For the text-containing cell, return its midpoint in (x, y) coordinate format. 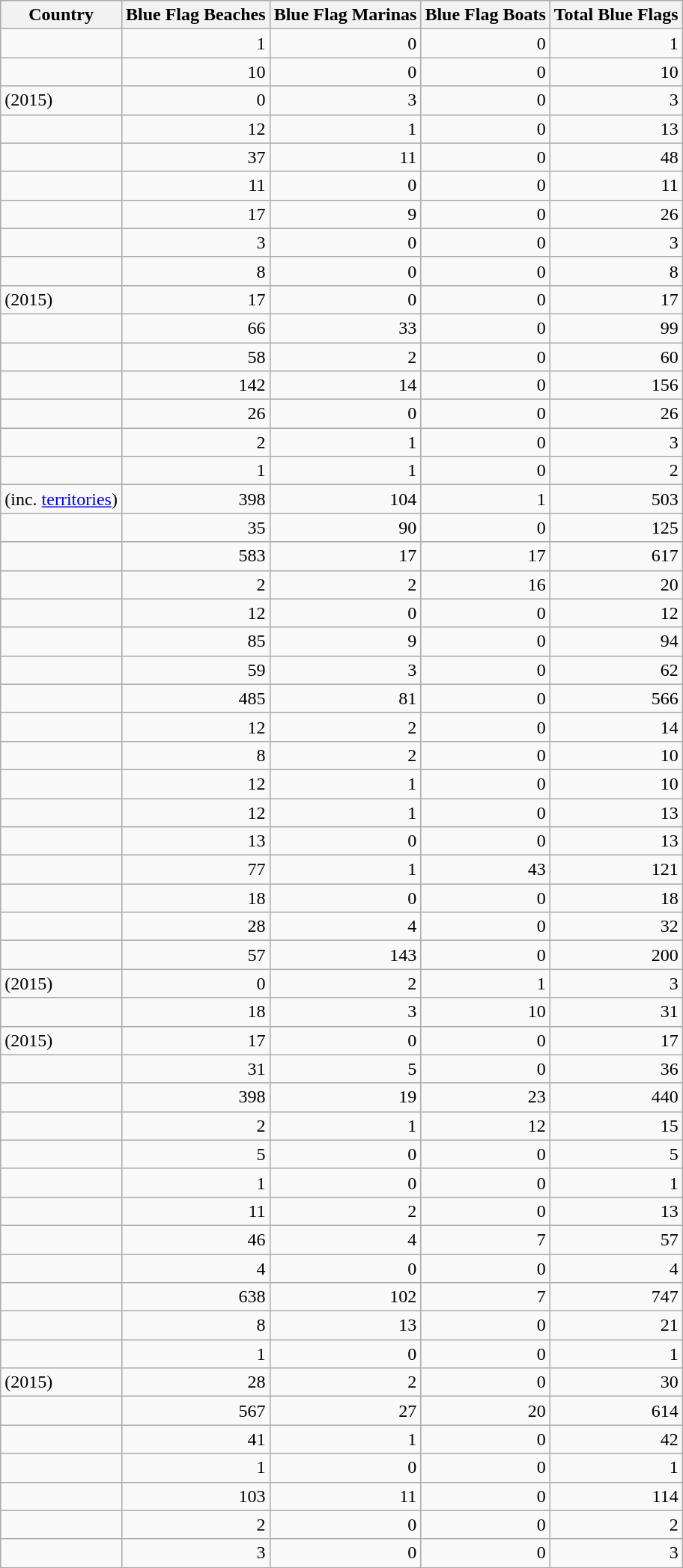
77 (195, 870)
42 (616, 1439)
43 (485, 870)
23 (485, 1097)
103 (195, 1496)
15 (616, 1126)
566 (616, 698)
66 (195, 328)
59 (195, 670)
35 (195, 528)
Blue Flag Boats (485, 15)
94 (616, 641)
125 (616, 528)
638 (195, 1297)
48 (616, 157)
617 (616, 556)
30 (616, 1382)
41 (195, 1439)
81 (345, 698)
36 (616, 1069)
16 (485, 585)
567 (195, 1411)
58 (195, 357)
440 (616, 1097)
(inc. territories) (61, 499)
60 (616, 357)
114 (616, 1496)
Country (61, 15)
27 (345, 1411)
90 (345, 528)
583 (195, 556)
33 (345, 328)
62 (616, 670)
747 (616, 1297)
143 (345, 955)
142 (195, 385)
102 (345, 1297)
104 (345, 499)
503 (616, 499)
Total Blue Flags (616, 15)
485 (195, 698)
Blue Flag Marinas (345, 15)
99 (616, 328)
32 (616, 927)
121 (616, 870)
85 (195, 641)
21 (616, 1326)
614 (616, 1411)
Blue Flag Beaches (195, 15)
19 (345, 1097)
156 (616, 385)
46 (195, 1239)
200 (616, 955)
37 (195, 157)
